Identify which cell holds the provided text, then report its [x, y] central coordinate. 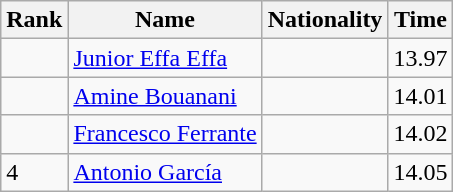
Nationality [325, 20]
14.05 [420, 172]
14.02 [420, 134]
Amine Bouanani [165, 96]
4 [34, 172]
Time [420, 20]
13.97 [420, 58]
14.01 [420, 96]
Francesco Ferrante [165, 134]
Rank [34, 20]
Antonio García [165, 172]
Name [165, 20]
Junior Effa Effa [165, 58]
